Provide the [x, y] coordinate of the cell's center where the given text is located.  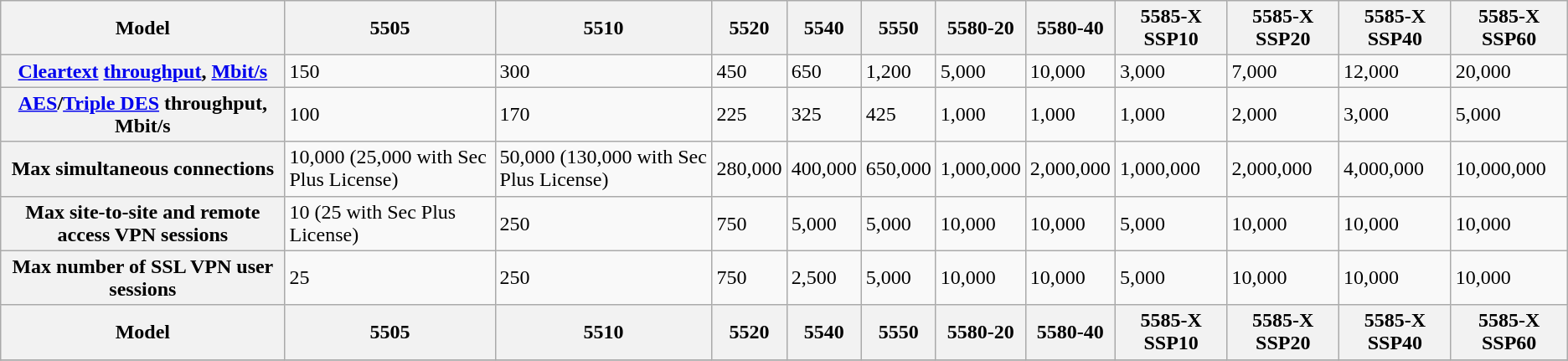
25 [390, 278]
280,000 [749, 169]
50,000 (130,000 with Sec Plus License) [603, 169]
2,000 [1283, 114]
2,500 [824, 278]
400,000 [824, 169]
Cleartext throughput, Mbit/s [142, 71]
12,000 [1395, 71]
100 [390, 114]
Max simultaneous connections [142, 169]
325 [824, 114]
170 [603, 114]
4,000,000 [1395, 169]
20,000 [1509, 71]
10,000 (25,000 with Sec Plus License) [390, 169]
650 [824, 71]
150 [390, 71]
10,000,000 [1509, 169]
425 [898, 114]
450 [749, 71]
1,200 [898, 71]
650,000 [898, 169]
10 (25 with Sec Plus License) [390, 223]
225 [749, 114]
7,000 [1283, 71]
Max site-to-site and remote access VPN sessions [142, 223]
Max number of SSL VPN user sessions [142, 278]
300 [603, 71]
AES/Triple DES throughput, Mbit/s [142, 114]
